Pinpoint the cell where the given text exists, returning its [X, Y] midpoint coordinate. 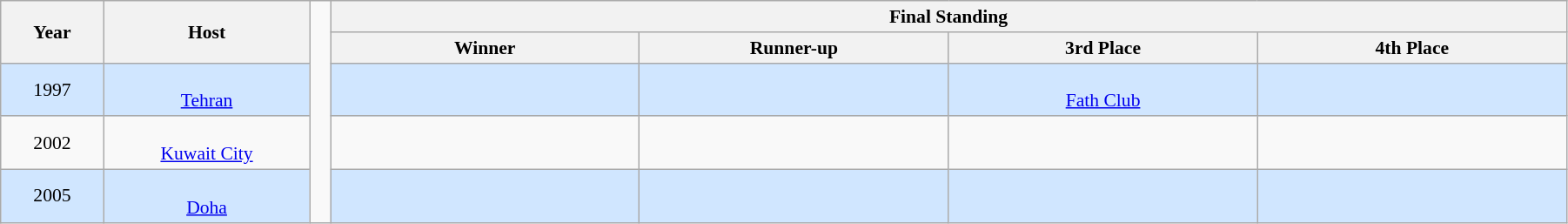
Tehran [207, 89]
3rd Place [1103, 48]
1997 [52, 89]
Fath Club [1103, 89]
4th Place [1411, 48]
2005 [52, 197]
Runner-up [794, 48]
Kuwait City [207, 143]
Year [52, 31]
Doha [207, 197]
Final Standing [948, 17]
2002 [52, 143]
Winner [486, 48]
Host [207, 31]
